Pinpoint the cell where the given text exists, returning its (X, Y) midpoint coordinate. 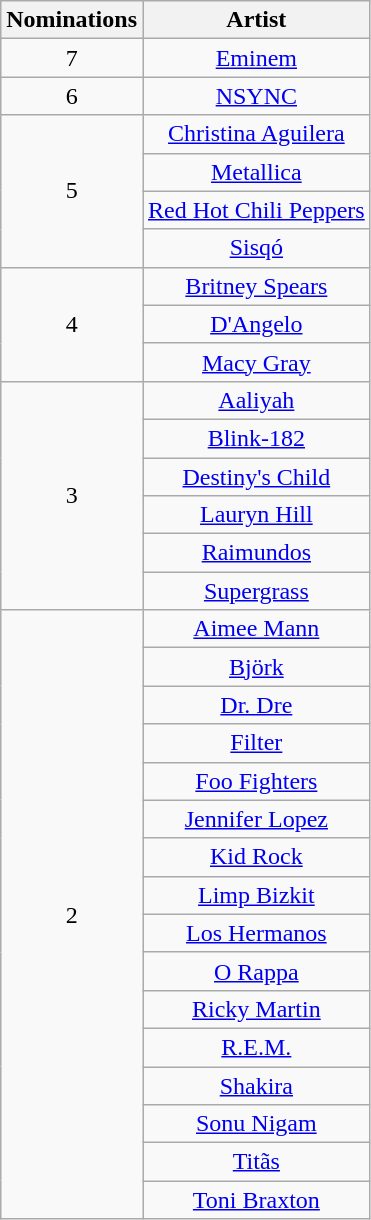
Dr. Dre (256, 705)
Metallica (256, 172)
Raimundos (256, 553)
Filter (256, 743)
Red Hot Chili Peppers (256, 210)
Eminem (256, 58)
Foo Fighters (256, 781)
Nominations (72, 20)
Aaliyah (256, 400)
Supergrass (256, 591)
Destiny's Child (256, 477)
NSYNC (256, 96)
R.E.M. (256, 1047)
Limp Bizkit (256, 895)
Sisqó (256, 248)
7 (72, 58)
Sonu Nigam (256, 1124)
Ricky Martin (256, 1009)
Shakira (256, 1085)
4 (72, 324)
Los Hermanos (256, 933)
Kid Rock (256, 857)
Britney Spears (256, 286)
Lauryn Hill (256, 515)
Christina Aguilera (256, 134)
Artist (256, 20)
O Rappa (256, 971)
Blink-182 (256, 438)
Aimee Mann (256, 629)
Jennifer Lopez (256, 819)
Macy Gray (256, 362)
Toni Braxton (256, 1200)
2 (72, 914)
Titãs (256, 1162)
Björk (256, 667)
6 (72, 96)
D'Angelo (256, 324)
3 (72, 495)
5 (72, 191)
